Extract the (x, y) coordinate from the center of the cell holding the provided text.  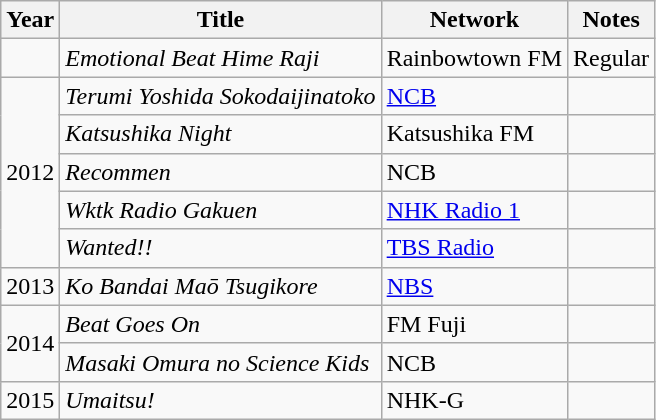
NHK Radio 1 (474, 210)
2013 (30, 286)
Regular (612, 58)
Title (220, 20)
Umaitsu! (220, 400)
2014 (30, 343)
Beat Goes On (220, 324)
Wanted!! (220, 248)
2015 (30, 400)
Wktk Radio Gakuen (220, 210)
Emotional Beat Hime Raji (220, 58)
Katsushika Night (220, 134)
Terumi Yoshida Sokodaijinatoko (220, 96)
Masaki Omura no Science Kids (220, 362)
TBS Radio (474, 248)
Network (474, 20)
FM Fuji (474, 324)
2012 (30, 172)
NBS (474, 286)
Rainbowtown FM (474, 58)
Notes (612, 20)
NHK-G (474, 400)
Ko Bandai Maō Tsugikore (220, 286)
Recommen (220, 172)
Katsushika FM (474, 134)
Year (30, 20)
